Locate the cell with the specified text and output its [X, Y] center coordinate. 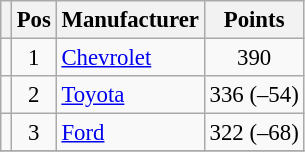
Ford [130, 133]
Manufacturer [130, 20]
336 (–54) [254, 95]
3 [34, 133]
Toyota [130, 95]
322 (–68) [254, 133]
2 [34, 95]
1 [34, 58]
390 [254, 58]
Chevrolet [130, 58]
Points [254, 20]
Pos [34, 20]
